Search for the cell housing the specified text and yield its [X, Y] center coordinate. 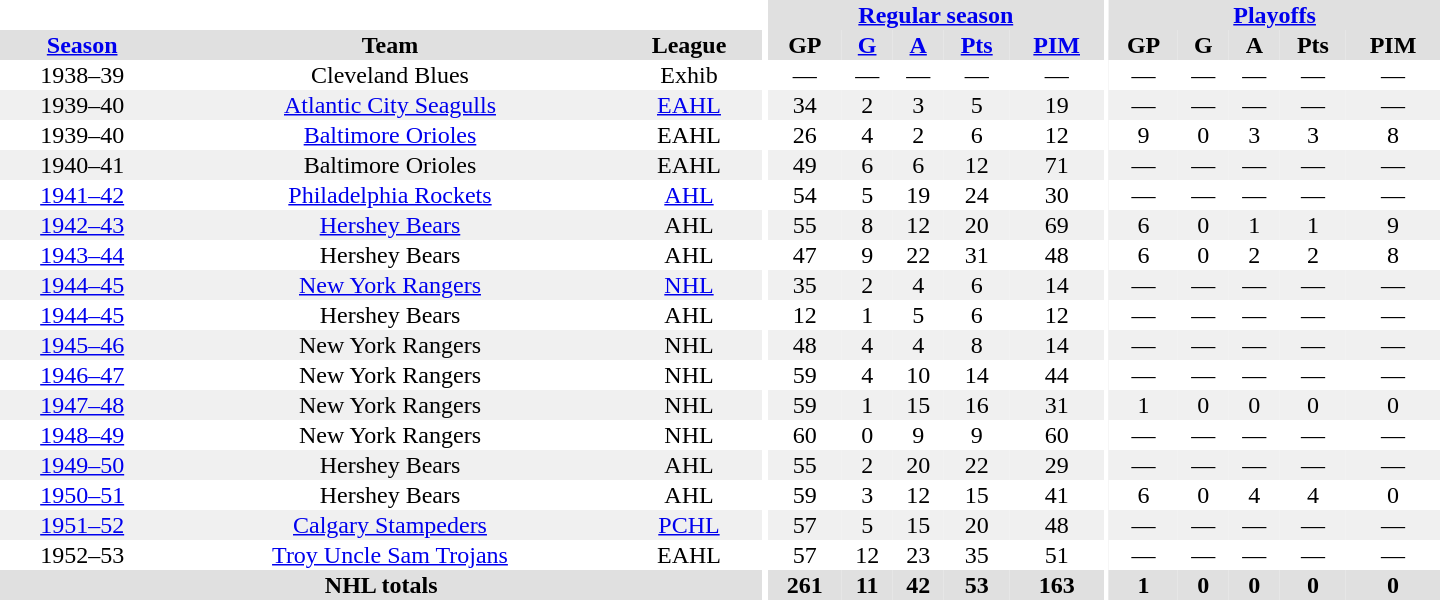
1950–51 [82, 495]
Team [390, 45]
1949–50 [82, 465]
41 [1057, 495]
49 [805, 165]
Atlantic City Seagulls [390, 105]
26 [805, 135]
League [690, 45]
69 [1057, 225]
1952–53 [82, 555]
PCHL [690, 525]
42 [918, 585]
Cleveland Blues [390, 75]
261 [805, 585]
Exhib [690, 75]
Calgary Stampeders [390, 525]
53 [977, 585]
44 [1057, 375]
54 [805, 195]
Philadelphia Rockets [390, 195]
16 [977, 405]
71 [1057, 165]
1947–48 [82, 405]
47 [805, 255]
34 [805, 105]
1940–41 [82, 165]
1941–42 [82, 195]
Regular season [936, 15]
24 [977, 195]
11 [868, 585]
163 [1057, 585]
1951–52 [82, 525]
23 [918, 555]
1938–39 [82, 75]
Playoffs [1274, 15]
Season [82, 45]
NHL totals [381, 585]
51 [1057, 555]
Troy Uncle Sam Trojans [390, 555]
1943–44 [82, 255]
29 [1057, 465]
10 [918, 375]
1942–43 [82, 225]
1948–49 [82, 435]
30 [1057, 195]
1946–47 [82, 375]
1945–46 [82, 345]
